Return (x, y) of the center of cell containing provided text 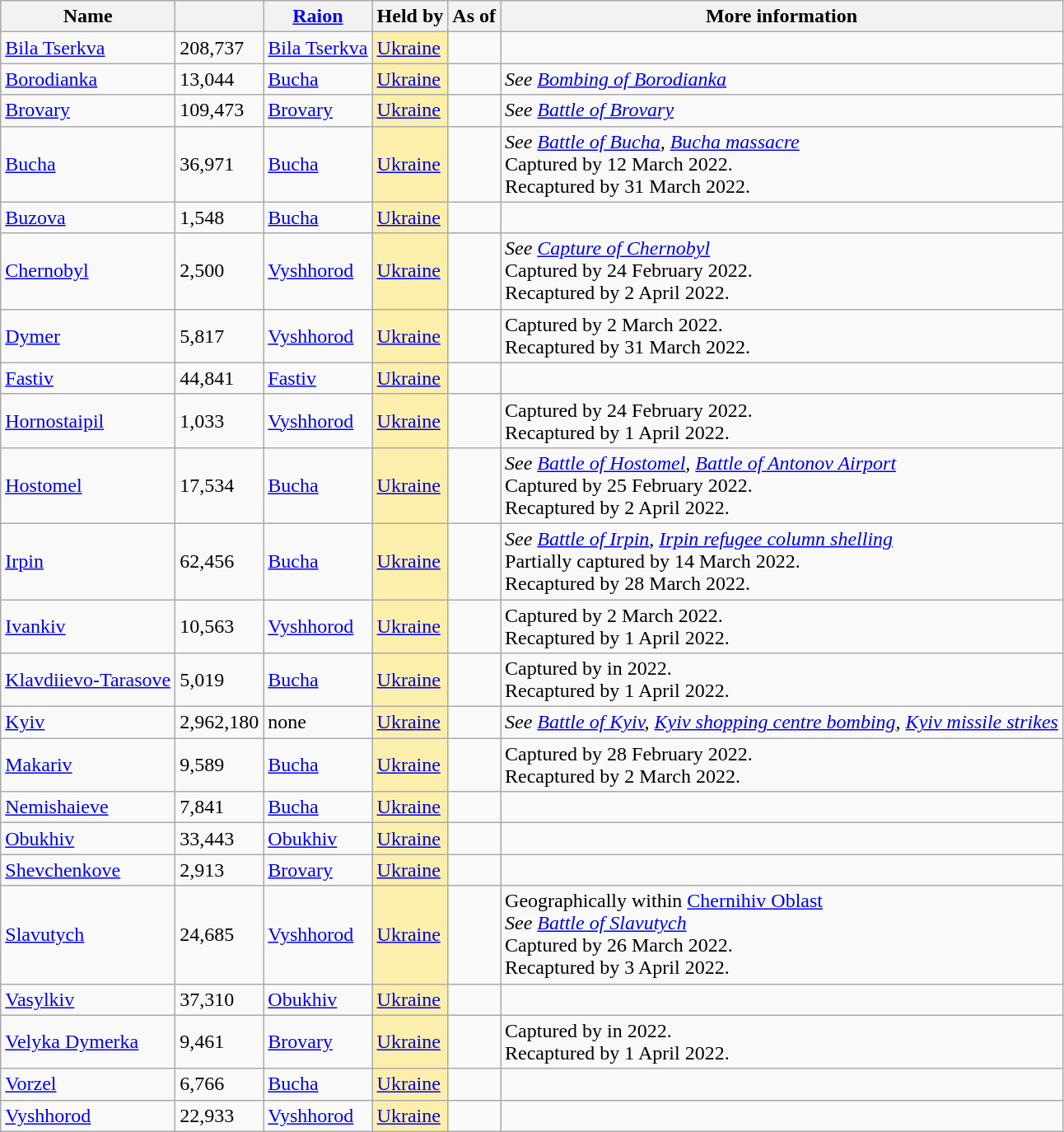
62,456 (219, 561)
Captured by 24 February 2022.Recaptured by 1 April 2022. (782, 420)
Hostomel (88, 485)
See Battle of Hostomel, Battle of Antonov AirportCaptured by 25 February 2022.Recaptured by 2 April 2022. (782, 485)
33,443 (219, 839)
Ivankiv (88, 626)
Geographically within Chernihiv OblastSee Battle of SlavutychCaptured by 26 March 2022.Recaptured by 3 April 2022. (782, 934)
Buzova (88, 218)
See Battle of Bucha, Bucha massacreCaptured by 12 March 2022.Recaptured by 31 March 2022. (782, 164)
2,962,180 (219, 723)
10,563 (219, 626)
Shevchenkove (88, 870)
More information (782, 16)
See Bombing of Borodianka (782, 79)
Captured by 2 March 2022.Recaptured by 1 April 2022. (782, 626)
9,461 (219, 1041)
See Battle of Kyiv, Kyiv shopping centre bombing, Kyiv missile strikes (782, 723)
See Battle of Irpin, Irpin refugee column shellingPartially captured by 14 March 2022.Recaptured by 28 March 2022. (782, 561)
37,310 (219, 999)
Makariv (88, 765)
Irpin (88, 561)
Raion (318, 16)
Velyka Dymerka (88, 1041)
5,019 (219, 681)
See Battle of Brovary (782, 110)
Borodianka (88, 79)
2,913 (219, 870)
Captured by 2 March 2022.Recaptured by 31 March 2022. (782, 336)
Dymer (88, 336)
22,933 (219, 1116)
1,033 (219, 420)
Chernobyl (88, 271)
Captured by 28 February 2022.Recaptured by 2 March 2022. (782, 765)
Slavutych (88, 934)
Kyiv (88, 723)
9,589 (219, 765)
24,685 (219, 934)
109,473 (219, 110)
Klavdiievo-Tarasove (88, 681)
Name (88, 16)
Held by (410, 16)
1,548 (219, 218)
13,044 (219, 79)
As of (474, 16)
Vasylkiv (88, 999)
Nemishaieve (88, 807)
See Capture of ChernobylCaptured by 24 February 2022.Recaptured by 2 April 2022. (782, 271)
44,841 (219, 378)
none (318, 723)
Hornostaipil (88, 420)
2,500 (219, 271)
36,971 (219, 164)
208,737 (219, 48)
Vorzel (88, 1084)
6,766 (219, 1084)
5,817 (219, 336)
17,534 (219, 485)
7,841 (219, 807)
